Return [x, y] of the center of cell containing provided text 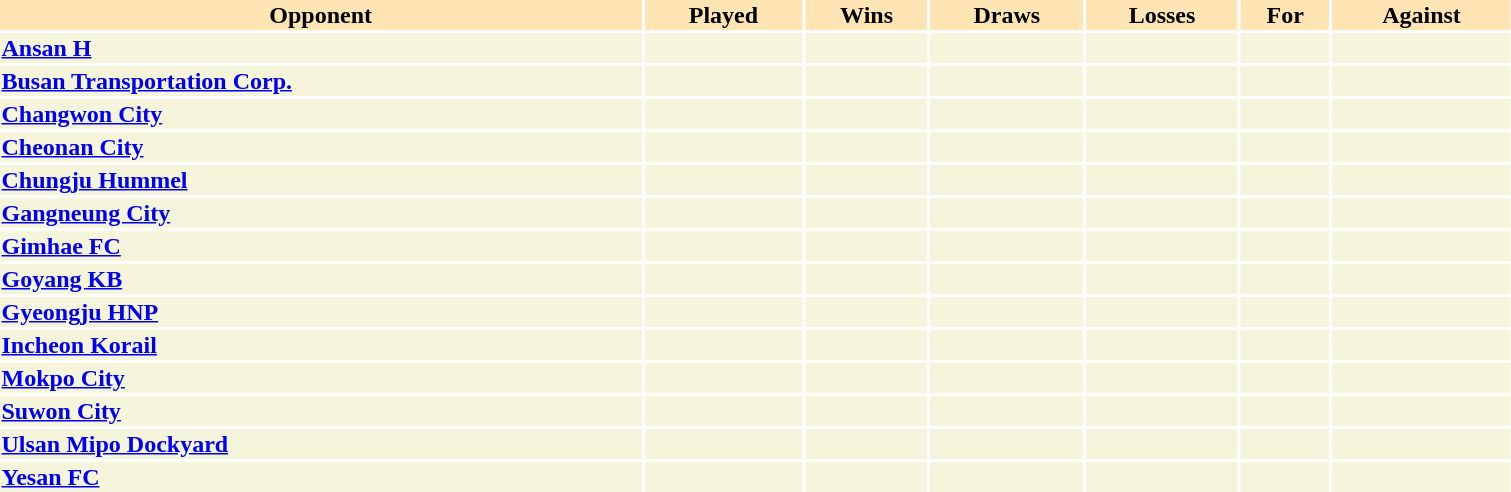
Goyang KB [320, 279]
Draws [1007, 15]
Gangneung City [320, 213]
Losses [1162, 15]
Changwon City [320, 114]
Wins [866, 15]
For [1285, 15]
Mokpo City [320, 378]
Yesan FC [320, 477]
Ulsan Mipo Dockyard [320, 444]
Cheonan City [320, 147]
Chungju Hummel [320, 180]
Against [1422, 15]
Opponent [320, 15]
Played [723, 15]
Incheon Korail [320, 345]
Busan Transportation Corp. [320, 81]
Gyeongju HNP [320, 312]
Suwon City [320, 411]
Gimhae FC [320, 246]
Ansan H [320, 48]
